Locate the cell with the specified text and output its (x, y) center coordinate. 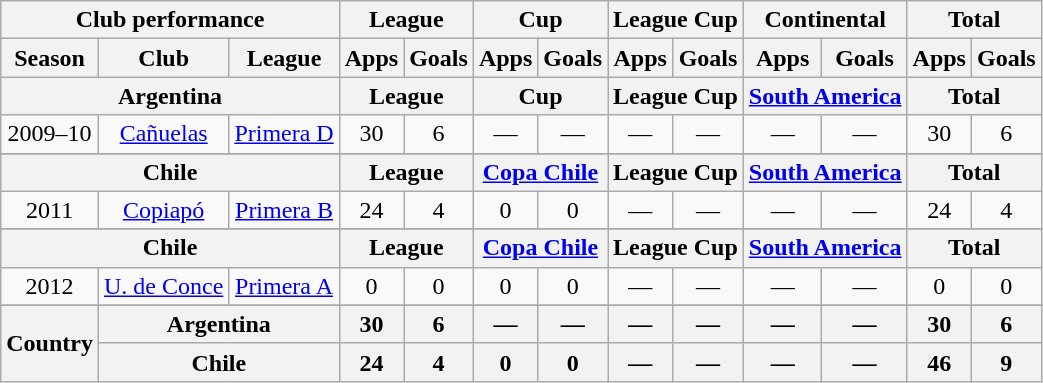
Cañuelas (163, 134)
Primera A (284, 286)
Primera D (284, 134)
2012 (50, 286)
Club performance (170, 20)
Club (163, 58)
U. de Conce (163, 286)
Continental (825, 20)
46 (939, 362)
9 (1006, 362)
Copiapó (163, 210)
Season (50, 58)
2009–10 (50, 134)
2011 (50, 210)
Country (50, 343)
Primera B (284, 210)
